Output the [x, y] coordinate of the center of the cell containing the given text.  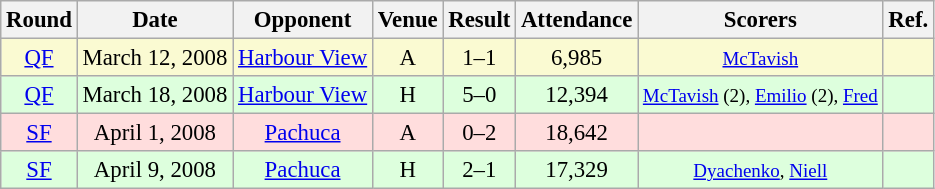
Result [480, 20]
6,985 [577, 58]
March 12, 2008 [154, 58]
April 9, 2008 [154, 170]
March 18, 2008 [154, 95]
18,642 [577, 133]
0–2 [480, 133]
5–0 [480, 95]
2–1 [480, 170]
McTavish [760, 58]
Ref. [908, 20]
Attendance [577, 20]
Scorers [760, 20]
Date [154, 20]
April 1, 2008 [154, 133]
1–1 [480, 58]
McTavish (2), Emilio (2), Fred [760, 95]
17,329 [577, 170]
Round [39, 20]
Dyachenko, Niell [760, 170]
Venue [408, 20]
Opponent [303, 20]
12,394 [577, 95]
